Search for the cell housing the specified text and yield its [x, y] center coordinate. 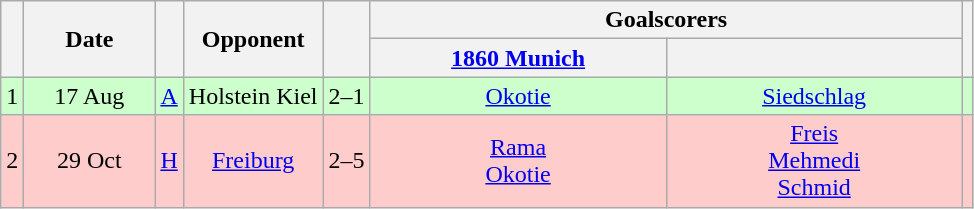
Freis Mehmedi Schmid [814, 161]
Freiburg [253, 161]
Okotie [518, 96]
29 Oct [90, 161]
2 [12, 161]
Holstein Kiel [253, 96]
Date [90, 39]
17 Aug [90, 96]
H [169, 161]
1860 Munich [518, 58]
Rama Okotie [518, 161]
1 [12, 96]
Opponent [253, 39]
2–1 [346, 96]
A [169, 96]
2–5 [346, 161]
Goalscorers [666, 20]
Siedschlag [814, 96]
